Find where the given text appears and provide that cell's center as [X, Y] coordinate. 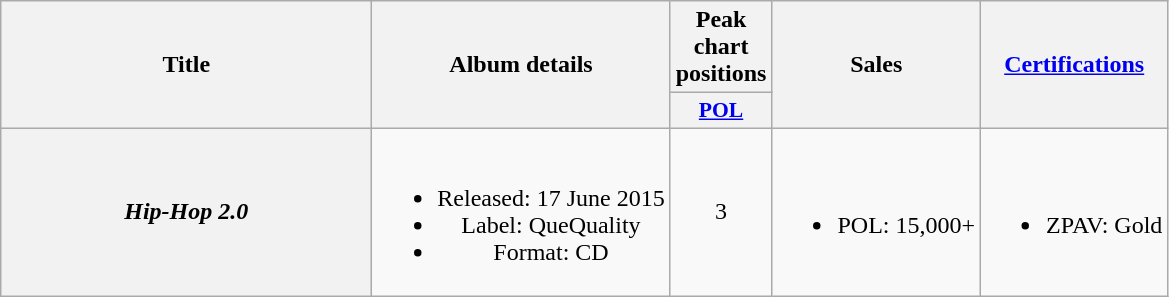
Title [186, 65]
Certifications [1074, 65]
Sales [876, 65]
ZPAV: Gold [1074, 212]
Released: 17 June 2015Label: QueQualityFormat: CD [521, 212]
Peak chart positions [721, 47]
Album details [521, 65]
POL [721, 111]
Hip-Hop 2.0 [186, 212]
POL: 15,000+ [876, 212]
3 [721, 212]
